Determine the [X, Y] coordinate at the center of the cell enclosing the given text.  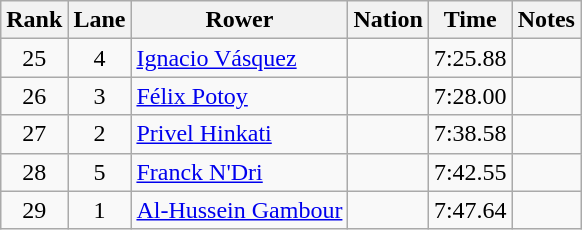
1 [100, 210]
Franck N'Dri [240, 172]
Félix Potoy [240, 96]
4 [100, 58]
Rower [240, 20]
29 [34, 210]
7:42.55 [470, 172]
Nation [388, 20]
7:25.88 [470, 58]
2 [100, 134]
7:28.00 [470, 96]
Rank [34, 20]
Time [470, 20]
7:38.58 [470, 134]
5 [100, 172]
3 [100, 96]
Lane [100, 20]
Notes [546, 20]
26 [34, 96]
28 [34, 172]
Ignacio Vásquez [240, 58]
Privel Hinkati [240, 134]
Al-Hussein Gambour [240, 210]
7:47.64 [470, 210]
27 [34, 134]
25 [34, 58]
